Return the (x, y) coordinate for the center point of the cell that contains the specified text.  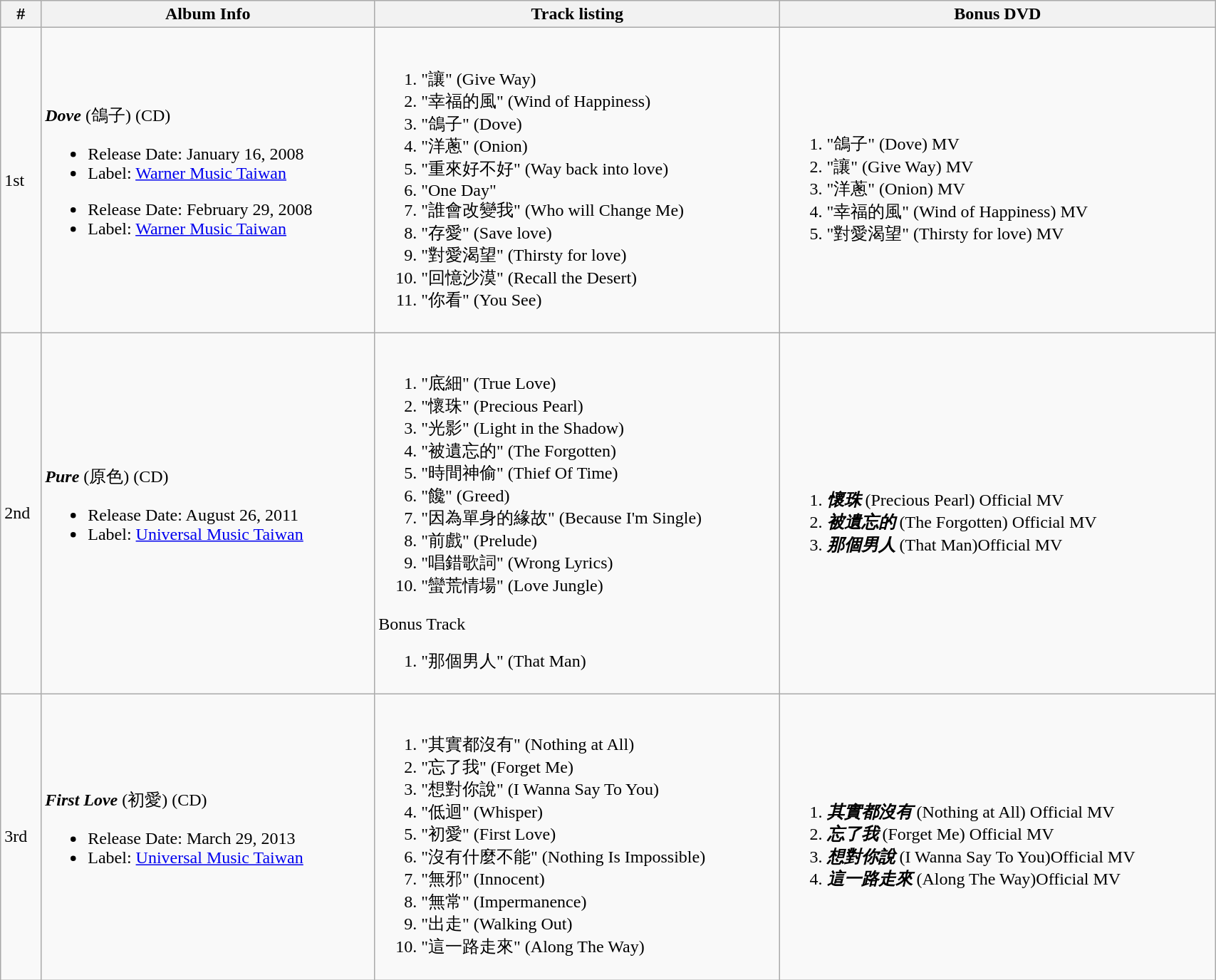
Pure (原色) (CD)Release Date: August 26, 2011Label: Universal Music Taiwan (208, 514)
2nd (21, 514)
1st (21, 180)
Track listing (577, 14)
懷珠 (Precious Pearl) Official MV被遺忘的 (The Forgotten) Official MV那個男人 (That Man)Official MV (997, 514)
First Love (初愛) (CD)Release Date: March 29, 2013Label: Universal Music Taiwan (208, 836)
Bonus DVD (997, 14)
Dove (鴿子) (CD)Release Date: January 16, 2008Label: Warner Music TaiwanRelease Date: February 29, 2008Label: Warner Music Taiwan (208, 180)
Album Info (208, 14)
3rd (21, 836)
# (21, 14)
其實都沒有 (Nothing at All) Official MV忘了我 (Forget Me) Official MV想對你說 (I Wanna Say To You)Official MV這一路走來 (Along The Way)Official MV (997, 836)
"鴿子" (Dove) MV"讓" (Give Way) MV"洋蔥" (Onion) MV"幸福的風" (Wind of Happiness) MV"對愛渴望" (Thirsty for love) MV (997, 180)
